Extract the (x, y) coordinate from the center of the cell holding the provided text.  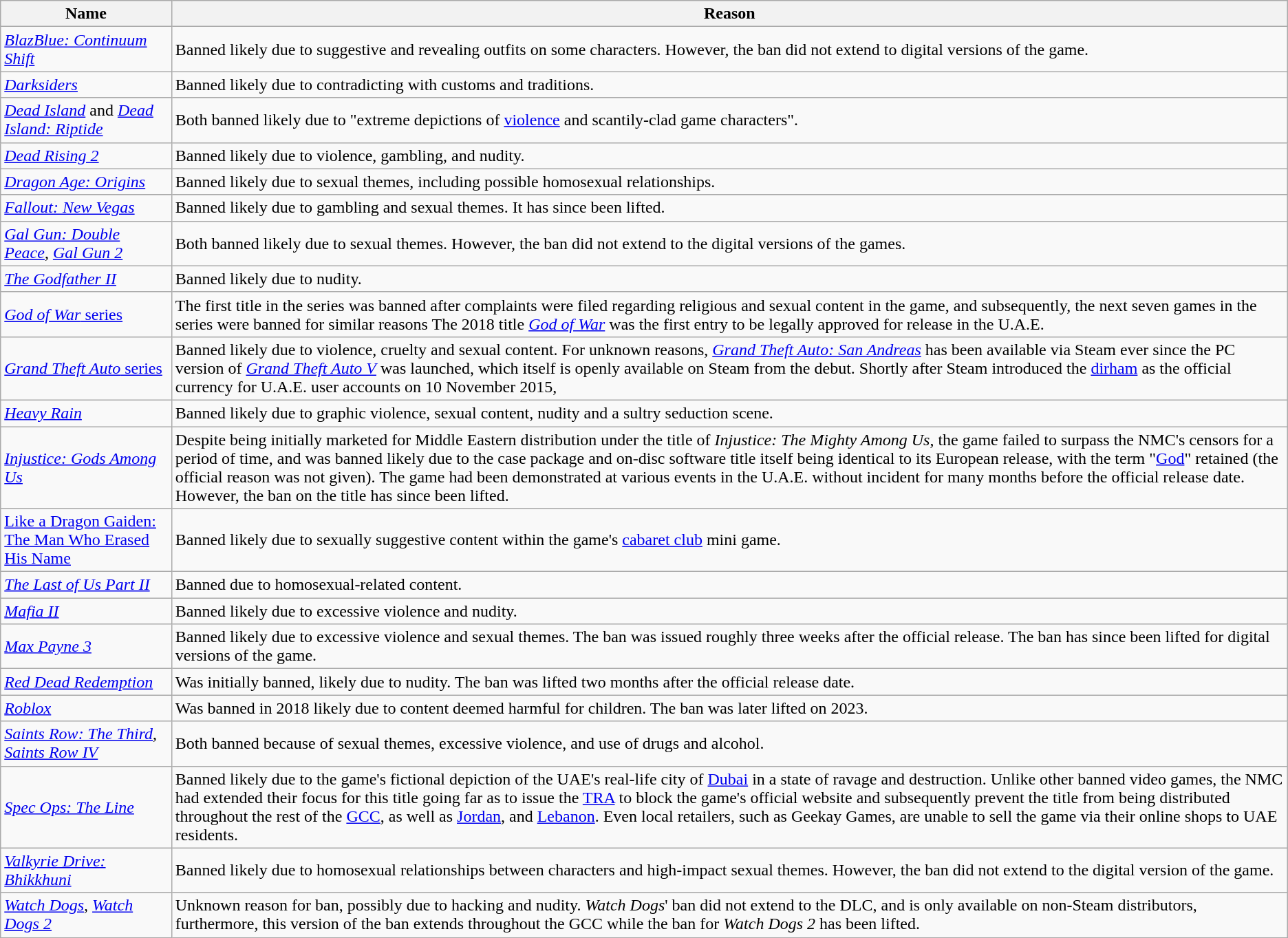
Dragon Age: Origins (86, 182)
Was banned in 2018 likely due to content deemed harmful for children. The ban was later lifted on 2023. (729, 708)
Injustice: Gods Among Us (86, 468)
Spec Ops: The Line (86, 807)
Name (86, 14)
Banned likely due to violence, gambling, and nudity. (729, 156)
Max Payne 3 (86, 647)
Red Dead Redemption (86, 682)
The Last of Us Part II (86, 585)
The Godfather II (86, 279)
Banned likely due to suggestive and revealing outfits on some characters. However, the ban did not extend to digital versions of the game. (729, 50)
Mafia II (86, 611)
Banned due to homosexual-related content. (729, 585)
Dead Island and Dead Island: Riptide (86, 120)
Dead Rising 2 (86, 156)
Like a Dragon Gaiden: The Man Who Erased His Name (86, 540)
Banned likely due to sexual themes, including possible homosexual relationships. (729, 182)
Banned likely due to nudity. (729, 279)
Banned likely due to excessive violence and nudity. (729, 611)
Saints Row: The Third, Saints Row IV (86, 743)
Grand Theft Auto series (86, 368)
Roblox (86, 708)
Both banned because of sexual themes, excessive violence, and use of drugs and alcohol. (729, 743)
BlazBlue: Continuum Shift (86, 50)
Reason (729, 14)
Was initially banned, likely due to nudity. The ban was lifted two months after the official release date. (729, 682)
Gal Gun: Double Peace, Gal Gun 2 (86, 244)
Both banned likely due to sexual themes. However, the ban did not extend to the digital versions of the games. (729, 244)
Watch Dogs, Watch Dogs 2 (86, 915)
Darksiders (86, 85)
Both banned likely due to "extreme depictions of violence and scantily-clad game characters". (729, 120)
Valkyrie Drive: Bhikkhuni (86, 870)
Banned likely due to graphic violence, sexual content, nudity and a sultry seduction scene. (729, 413)
Banned likely due to contradicting with customs and traditions. (729, 85)
Fallout: New Vegas (86, 208)
Heavy Rain (86, 413)
Banned likely due to gambling and sexual themes. It has since been lifted. (729, 208)
God of War series (86, 314)
Banned likely due to sexually suggestive content within the game's cabaret club mini game. (729, 540)
